From the cell containing the given text, extract its center point as (x, y) coordinate. 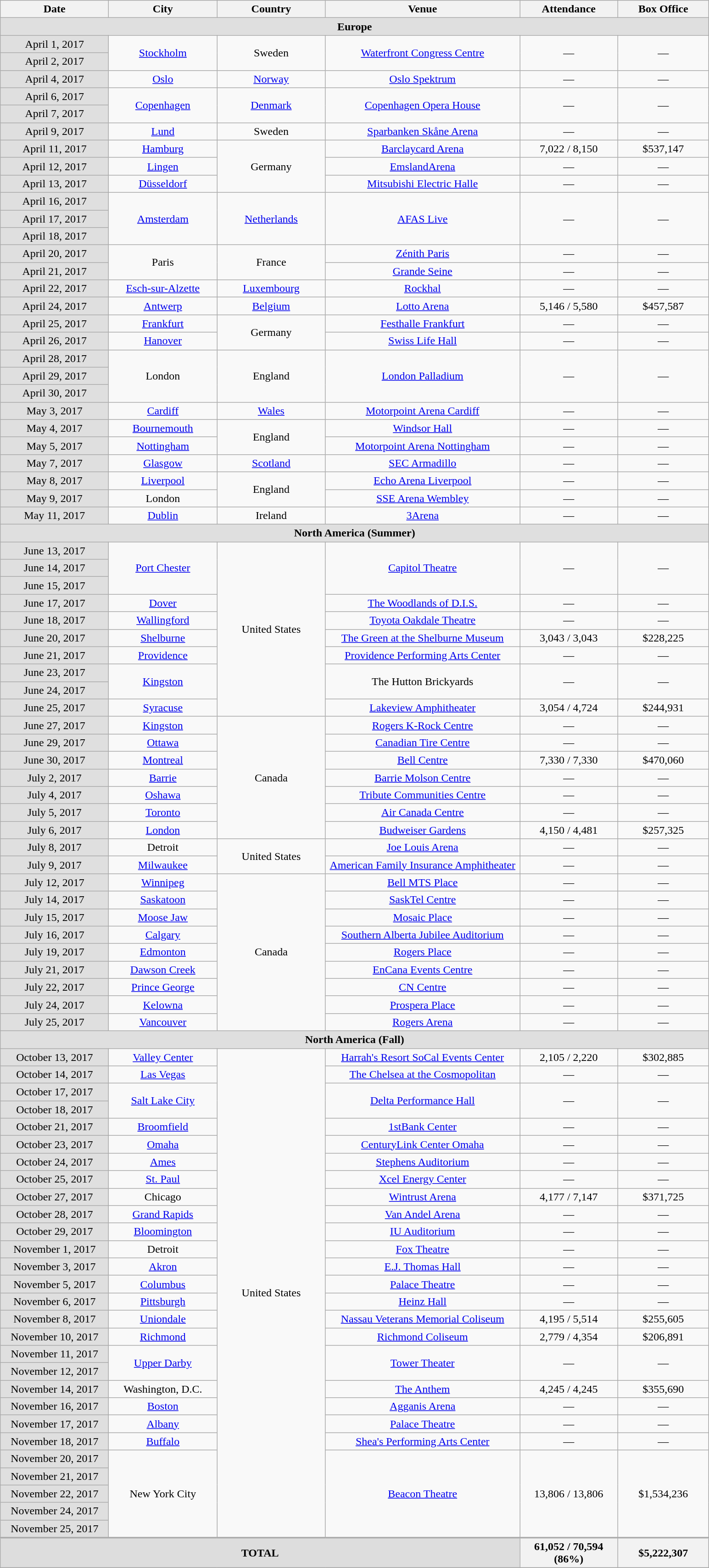
Swiss Life Hall (423, 341)
April 20, 2017 (55, 254)
The Green at the Shelburne Museum (423, 638)
Paris (163, 262)
May 4, 2017 (55, 428)
June 21, 2017 (55, 655)
London Palladium (423, 376)
St. Paul (163, 1179)
July 6, 2017 (55, 830)
November 21, 2017 (55, 1476)
Kelowna (163, 1004)
Calgary (163, 935)
Oslo Spektrum (423, 79)
Akron (163, 1267)
Columbus (163, 1284)
Barrie Molson Centre (423, 778)
3Arena (423, 516)
Antwerp (163, 306)
$228,225 (664, 638)
$470,060 (664, 760)
April 22, 2017 (55, 289)
May 9, 2017 (55, 498)
Moose Jaw (163, 917)
Grande Seine (423, 271)
Date (55, 9)
Nassau Veterans Memorial Coliseum (423, 1319)
Salt Lake City (163, 1101)
April 29, 2017 (55, 376)
Waterfront Congress Centre (423, 53)
Beacon Theatre (423, 1494)
May 5, 2017 (55, 446)
E.J. Thomas Hall (423, 1267)
Copenhagen Opera House (423, 105)
Venue (423, 9)
4,150 / 4,481 (569, 830)
Motorpoint Arena Cardiff (423, 411)
May 11, 2017 (55, 516)
Montreal (163, 760)
$302,885 (664, 1057)
Fox Theatre (423, 1249)
Nottingham (163, 446)
Canadian Tire Centre (423, 742)
Dover (163, 603)
Van Andel Arena (423, 1214)
Xcel Energy Center (423, 1179)
Richmond (163, 1337)
Hamburg (163, 149)
Agganis Arena (423, 1406)
Milwaukee (163, 865)
Rockhal (423, 289)
November 1, 2017 (55, 1249)
Oshawa (163, 795)
Liverpool (163, 480)
TOTAL (260, 1552)
July 9, 2017 (55, 865)
Bell Centre (423, 760)
Lakeview Amphitheater (423, 708)
Dublin (163, 516)
June 29, 2017 (55, 742)
Wallingford (163, 620)
November 6, 2017 (55, 1301)
Glasgow (163, 463)
Grand Rapids (163, 1214)
May 8, 2017 (55, 480)
City (163, 9)
June 24, 2017 (55, 690)
July 19, 2017 (55, 952)
2,105 / 2,220 (569, 1057)
October 28, 2017 (55, 1214)
November 11, 2017 (55, 1354)
Chicago (163, 1197)
$1,534,236 (664, 1494)
Box Office (664, 9)
July 5, 2017 (55, 813)
June 23, 2017 (55, 673)
7,330 / 7,330 (569, 760)
Belgium (271, 306)
Barrie (163, 778)
October 25, 2017 (55, 1179)
May 7, 2017 (55, 463)
The Chelsea at the Cosmopolitan (423, 1075)
April 18, 2017 (55, 236)
Prince George (163, 987)
April 4, 2017 (55, 79)
July 2, 2017 (55, 778)
Prospera Place (423, 1004)
July 25, 2017 (55, 1022)
Uniondale (163, 1319)
Copenhagen (163, 105)
Oslo (163, 79)
Motorpoint Arena Nottingham (423, 446)
Norway (271, 79)
2,779 / 4,354 (569, 1337)
July 22, 2017 (55, 987)
Delta Performance Hall (423, 1101)
June 14, 2017 (55, 568)
SSE Arena Wembley (423, 498)
Scotland (271, 463)
November 5, 2017 (55, 1284)
October 13, 2017 (55, 1057)
Heinz Hall (423, 1301)
Lingen (163, 166)
November 18, 2017 (55, 1441)
Hanover (163, 341)
June 17, 2017 (55, 603)
June 13, 2017 (55, 551)
Ireland (271, 516)
American Family Insurance Amphitheater (423, 865)
Harrah's Resort SoCal Events Center (423, 1057)
SaskTel Centre (423, 900)
Port Chester (163, 568)
Stockholm (163, 53)
November 16, 2017 (55, 1406)
Wintrust Arena (423, 1197)
Washington, D.C. (163, 1389)
Windsor Hall (423, 428)
Bloomington (163, 1232)
October 14, 2017 (55, 1075)
Joe Louis Arena (423, 848)
France (271, 262)
Winnipeg (163, 882)
November 8, 2017 (55, 1319)
July 24, 2017 (55, 1004)
$457,587 (664, 306)
$257,325 (664, 830)
April 2, 2017 (55, 61)
April 17, 2017 (55, 219)
Omaha (163, 1144)
The Hutton Brickyards (423, 681)
4,245 / 4,245 (569, 1389)
4,195 / 5,514 (569, 1319)
November 22, 2017 (55, 1494)
November 20, 2017 (55, 1459)
Buffalo (163, 1441)
July 12, 2017 (55, 882)
Valley Center (163, 1057)
June 25, 2017 (55, 708)
7,022 / 8,150 (569, 149)
November 14, 2017 (55, 1389)
3,054 / 4,724 (569, 708)
June 30, 2017 (55, 760)
May 3, 2017 (55, 411)
$537,147 (664, 149)
Lund (163, 131)
Providence Performing Arts Center (423, 655)
Boston (163, 1406)
Bournemouth (163, 428)
November 3, 2017 (55, 1267)
4,177 / 7,147 (569, 1197)
SEC Armadillo (423, 463)
Echo Arena Liverpool (423, 480)
June 15, 2017 (55, 586)
Rogers Place (423, 952)
1stBank Center (423, 1127)
October 23, 2017 (55, 1144)
$206,891 (664, 1337)
Richmond Coliseum (423, 1337)
AFAS Live (423, 218)
Festhalle Frankfurt (423, 324)
EnCana Events Centre (423, 970)
Las Vegas (163, 1075)
April 1, 2017 (55, 44)
April 7, 2017 (55, 114)
Mosaic Place (423, 917)
July 8, 2017 (55, 848)
July 14, 2017 (55, 900)
April 11, 2017 (55, 149)
Rogers Arena (423, 1022)
The Anthem (423, 1389)
April 6, 2017 (55, 96)
June 27, 2017 (55, 725)
61,052 / 70,594 (86%) (569, 1552)
Denmark (271, 105)
The Woodlands of D.I.S. (423, 603)
October 18, 2017 (55, 1110)
October 21, 2017 (55, 1127)
13,806 / 13,806 (569, 1494)
April 12, 2017 (55, 166)
CN Centre (423, 987)
November 17, 2017 (55, 1424)
Capitol Theatre (423, 568)
Budweiser Gardens (423, 830)
Barclaycard Arena (423, 149)
Air Canada Centre (423, 813)
3,043 / 3,043 (569, 638)
October 24, 2017 (55, 1162)
April 24, 2017 (55, 306)
$371,725 (664, 1197)
Netherlands (271, 218)
July 21, 2017 (55, 970)
Providence (163, 655)
Düsseldorf (163, 184)
EmslandArena (423, 166)
Southern Alberta Jubilee Auditorium (423, 935)
April 9, 2017 (55, 131)
Edmonton (163, 952)
Tribute Communities Centre (423, 795)
Attendance (569, 9)
North America (Summer) (355, 533)
Pittsburgh (163, 1301)
June 20, 2017 (55, 638)
Rogers K-Rock Centre (423, 725)
Albany (163, 1424)
Frankfurt (163, 324)
November 10, 2017 (55, 1337)
Esch-sur-Alzette (163, 289)
Country (271, 9)
Ottawa (163, 742)
November 25, 2017 (55, 1529)
October 27, 2017 (55, 1197)
Tower Theater (423, 1363)
$255,605 (664, 1319)
$5,222,307 (664, 1552)
April 21, 2017 (55, 271)
April 26, 2017 (55, 341)
October 17, 2017 (55, 1092)
Vancouver (163, 1022)
November 24, 2017 (55, 1511)
Stephens Auditorium (423, 1162)
July 16, 2017 (55, 935)
Syracuse (163, 708)
Luxembourg (271, 289)
July 4, 2017 (55, 795)
Bell MTS Place (423, 882)
$355,690 (664, 1389)
Amsterdam (163, 218)
IU Auditorium (423, 1232)
Cardiff (163, 411)
April 25, 2017 (55, 324)
Sparbanken Skåne Arena (423, 131)
Europe (355, 27)
April 30, 2017 (55, 393)
Shea's Performing Arts Center (423, 1441)
June 18, 2017 (55, 620)
November 12, 2017 (55, 1372)
April 13, 2017 (55, 184)
April 16, 2017 (55, 201)
Upper Darby (163, 1363)
Zénith Paris (423, 254)
Dawson Creek (163, 970)
Mitsubishi Electric Halle (423, 184)
Shelburne (163, 638)
CenturyLink Center Omaha (423, 1144)
5,146 / 5,580 (569, 306)
Wales (271, 411)
April 28, 2017 (55, 358)
Lotto Arena (423, 306)
New York City (163, 1494)
$244,931 (664, 708)
Toyota Oakdale Theatre (423, 620)
North America (Fall) (355, 1039)
July 15, 2017 (55, 917)
October 29, 2017 (55, 1232)
Broomfield (163, 1127)
Toronto (163, 813)
Ames (163, 1162)
Saskatoon (163, 900)
